Provide the (x, y) coordinate of the cell's center where the given text is located.  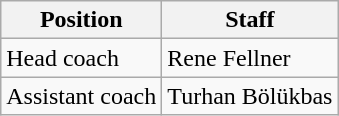
Assistant coach (82, 96)
Head coach (82, 58)
Rene Fellner (250, 58)
Turhan Bölükbas (250, 96)
Position (82, 20)
Staff (250, 20)
